Find where the given text appears and provide that cell's center as (X, Y) coordinate. 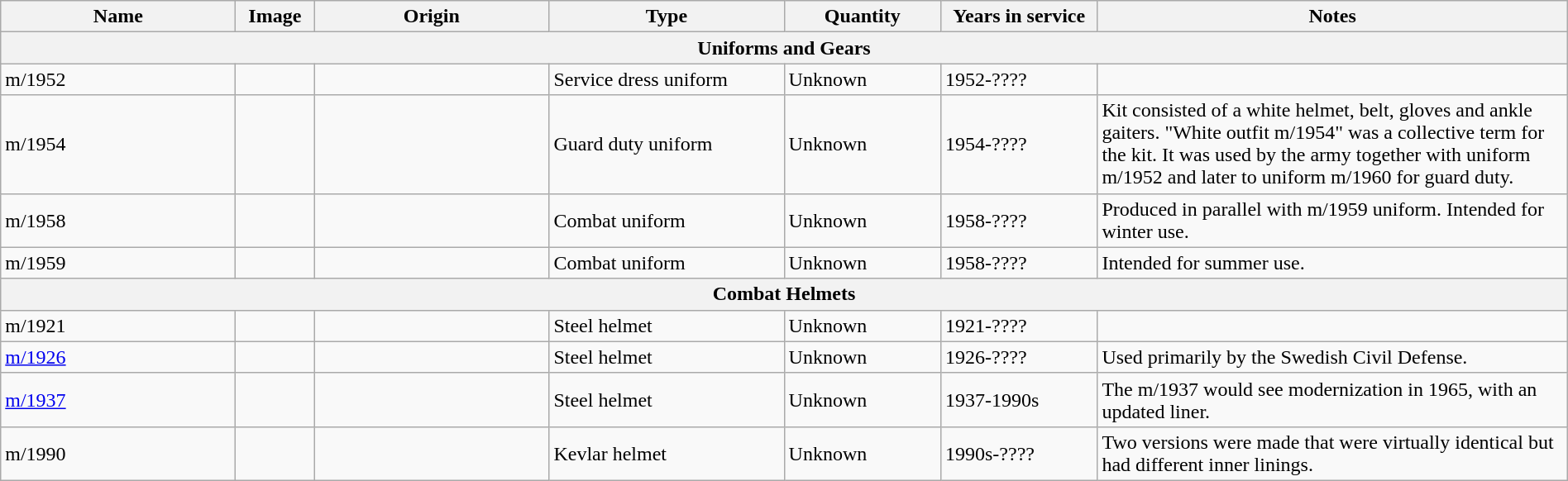
m/1959 (118, 263)
Guard duty uniform (667, 144)
Image (275, 17)
Type (667, 17)
m/1958 (118, 220)
Produced in parallel with m/1959 uniform. Intended for winter use. (1332, 220)
1921-???? (1019, 326)
Quantity (862, 17)
Kevlar helmet (667, 453)
Origin (432, 17)
The m/1937 would see modernization in 1965, with an updated liner. (1332, 400)
m/1921 (118, 326)
1952-???? (1019, 79)
Used primarily by the Swedish Civil Defense. (1332, 357)
m/1954 (118, 144)
1926-???? (1019, 357)
Notes (1332, 17)
Combat Helmets (784, 294)
m/1952 (118, 79)
Two versions were made that were virtually identical but had different inner linings. (1332, 453)
m/1926 (118, 357)
Years in service (1019, 17)
1990s-???? (1019, 453)
Name (118, 17)
m/1937 (118, 400)
1937-1990s (1019, 400)
Uniforms and Gears (784, 48)
1954-???? (1019, 144)
Intended for summer use. (1332, 263)
Service dress uniform (667, 79)
m/1990 (118, 453)
